From the cell containing the given text, extract its center point as (X, Y) coordinate. 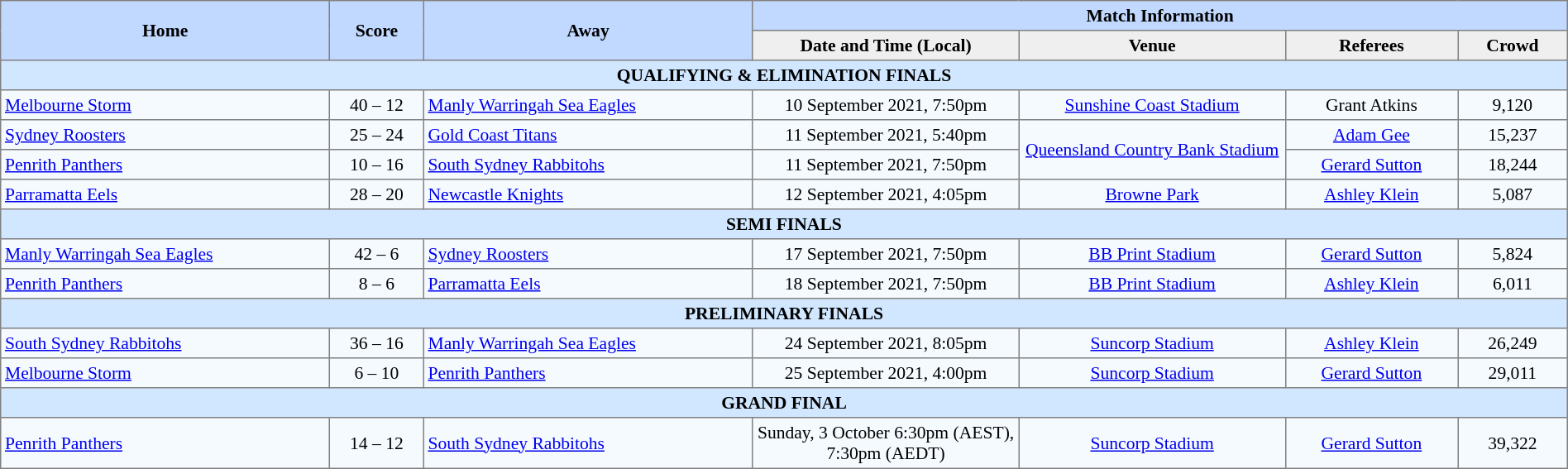
QUALIFYING & ELIMINATION FINALS (784, 75)
18,244 (1513, 165)
Newcastle Knights (588, 194)
26,249 (1513, 343)
11 September 2021, 7:50pm (886, 165)
Browne Park (1152, 194)
Away (588, 31)
Sunday, 3 October 6:30pm (AEST), 7:30pm (AEDT) (886, 443)
5,824 (1513, 254)
10 – 16 (377, 165)
9,120 (1513, 105)
Venue (1152, 45)
29,011 (1513, 373)
Match Information (1159, 16)
Date and Time (Local) (886, 45)
40 – 12 (377, 105)
Gold Coast Titans (588, 135)
11 September 2021, 5:40pm (886, 135)
39,322 (1513, 443)
6,011 (1513, 284)
Queensland Country Bank Stadium (1152, 150)
12 September 2021, 4:05pm (886, 194)
Grant Atkins (1371, 105)
42 – 6 (377, 254)
25 – 24 (377, 135)
Referees (1371, 45)
17 September 2021, 7:50pm (886, 254)
18 September 2021, 7:50pm (886, 284)
Adam Gee (1371, 135)
Home (165, 31)
5,087 (1513, 194)
24 September 2021, 8:05pm (886, 343)
28 – 20 (377, 194)
GRAND FINAL (784, 403)
PRELIMINARY FINALS (784, 313)
Sunshine Coast Stadium (1152, 105)
36 – 16 (377, 343)
Score (377, 31)
10 September 2021, 7:50pm (886, 105)
Crowd (1513, 45)
6 – 10 (377, 373)
25 September 2021, 4:00pm (886, 373)
8 – 6 (377, 284)
14 – 12 (377, 443)
SEMI FINALS (784, 224)
15,237 (1513, 135)
